Find where the given text appears and provide that cell's center as [X, Y] coordinate. 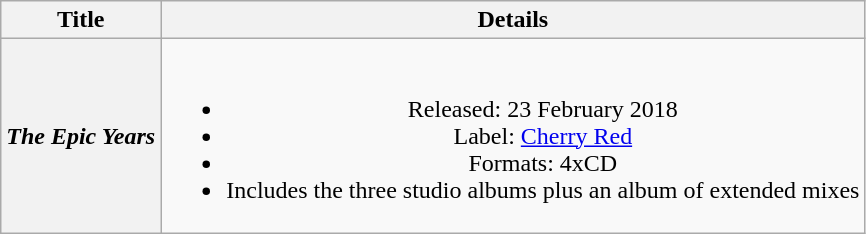
The Epic Years [81, 136]
Title [81, 20]
Details [513, 20]
Released: 23 February 2018Label: Cherry RedFormats: 4xCDIncludes the three studio albums plus an album of extended mixes [513, 136]
